Return the (x, y) coordinate for the center point of the cell that contains the specified text.  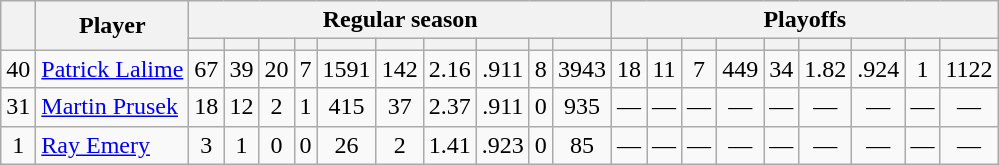
85 (582, 145)
935 (582, 107)
26 (346, 145)
Martin Prusek (112, 107)
37 (400, 107)
3 (206, 145)
1.41 (450, 145)
3943 (582, 69)
31 (18, 107)
Playoffs (804, 20)
20 (276, 69)
40 (18, 69)
1591 (346, 69)
39 (242, 69)
12 (242, 107)
Patrick Lalime (112, 69)
34 (782, 69)
8 (540, 69)
Regular season (400, 20)
2.37 (450, 107)
1122 (969, 69)
11 (664, 69)
415 (346, 107)
142 (400, 69)
Ray Emery (112, 145)
Player (112, 26)
1.82 (826, 69)
.924 (878, 69)
2.16 (450, 69)
67 (206, 69)
449 (740, 69)
.923 (502, 145)
